Output the (X, Y) coordinate of the center of the cell containing the given text.  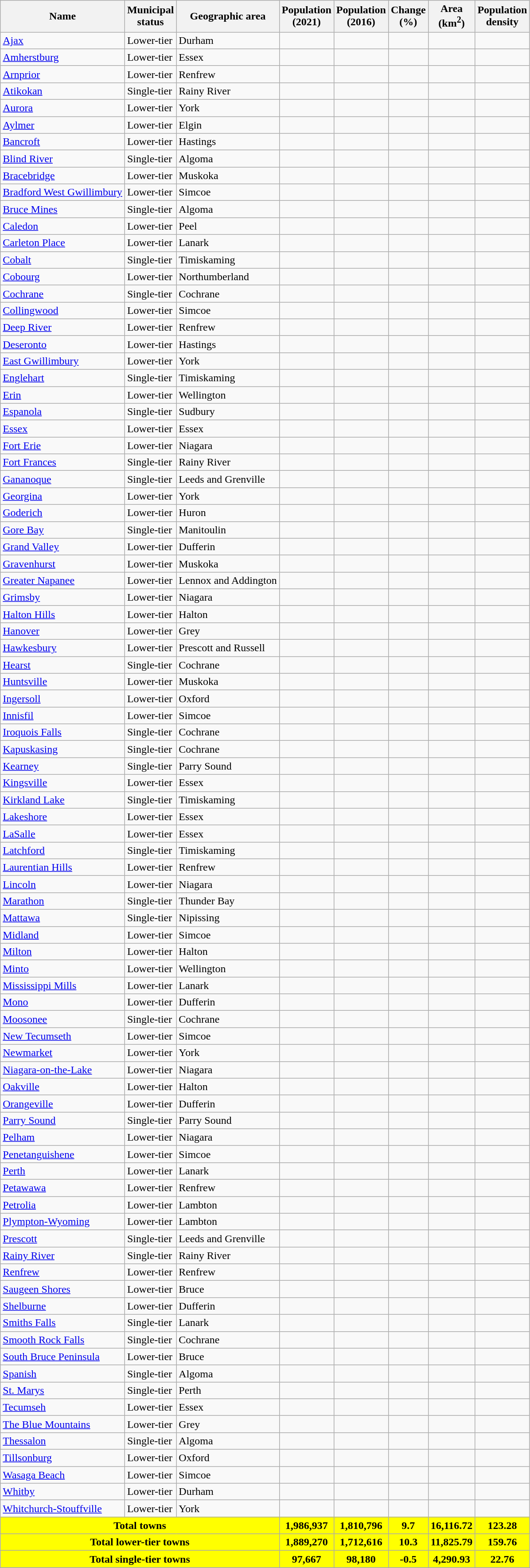
Elgin (228, 125)
Milton (63, 952)
Thunder Bay (228, 901)
Pelham (63, 1137)
1,810,796 (361, 1525)
Municipalstatus (150, 16)
Latchford (63, 850)
Shelburne (63, 1306)
Cobalt (63, 260)
159.76 (503, 1542)
Prescott (63, 1239)
Erin (63, 395)
LaSalle (63, 833)
Manitoulin (228, 530)
Penetanguishene (63, 1154)
Bruce Mines (63, 209)
Midland (63, 935)
Marathon (63, 901)
Change(%) (408, 16)
Smooth Rock Falls (63, 1340)
Innisfil (63, 716)
Peel (228, 226)
Ingersoll (63, 699)
Gananoque (63, 479)
9.7 (408, 1525)
1,889,270 (307, 1542)
Petawawa (63, 1188)
Name (63, 16)
Espanola (63, 412)
Northumberland (228, 277)
Orangeville (63, 1103)
Nipissing (228, 918)
Newmarket (63, 1053)
Wasaga Beach (63, 1475)
South Bruce Peninsula (63, 1357)
Kirkland Lake (63, 800)
Blind River (63, 159)
Smiths Falls (63, 1323)
Iroquois Falls (63, 732)
Bancroft (63, 142)
Hawkesbury (63, 648)
Total single-tier towns (140, 1559)
Amherstburg (63, 57)
Halton Hills (63, 614)
Population(2021) (307, 16)
123.28 (503, 1525)
Tecumseh (63, 1407)
Area(km2) (452, 16)
Deep River (63, 327)
Prescott and Russell (228, 648)
1,712,616 (361, 1542)
Englehart (63, 378)
Whitby (63, 1492)
22.76 (503, 1559)
Kapuskasing (63, 749)
16,116.72 (452, 1525)
Mattawa (63, 918)
Tillsonburg (63, 1458)
10.3 (408, 1542)
Laurentian Hills (63, 867)
Huntsville (63, 682)
Mono (63, 1002)
Total towns (140, 1525)
Collingwood (63, 310)
97,667 (307, 1559)
Lennox and Addington (228, 580)
Lakeshore (63, 817)
Fort Erie (63, 446)
Mississippi Mills (63, 985)
Gore Bay (63, 530)
Plympton-Wyoming (63, 1222)
Ajax (63, 40)
St. Marys (63, 1390)
Cobourg (63, 277)
Greater Napanee (63, 580)
Kearney (63, 766)
Carleton Place (63, 243)
Gravenhurst (63, 563)
Aurora (63, 108)
11,825.79 (452, 1542)
Grimsby (63, 597)
The Blue Mountains (63, 1424)
Aylmer (63, 125)
Thessalon (63, 1441)
Moosonee (63, 1019)
New Tecumseth (63, 1036)
4,290.93 (452, 1559)
Hanover (63, 631)
Total lower-tier towns (140, 1542)
Saugeen Shores (63, 1289)
Petrolia (63, 1205)
Populationdensity (503, 16)
Grand Valley (63, 547)
Geographic area (228, 16)
Lincoln (63, 884)
Georgina (63, 496)
Atikokan (63, 91)
Caledon (63, 226)
1,986,937 (307, 1525)
Hearst (63, 665)
Arnprior (63, 74)
Minto (63, 969)
Niagara-on-the-Lake (63, 1070)
East Gwillimbury (63, 361)
Bracebridge (63, 176)
Deseronto (63, 344)
-0.5 (408, 1559)
Spanish (63, 1373)
Population(2016) (361, 16)
98,180 (361, 1559)
Sudbury (228, 412)
Whitchurch-Stouffville (63, 1509)
Fort Frances (63, 462)
Kingsville (63, 783)
Goderich (63, 513)
Huron (228, 513)
Bradford West Gwillimbury (63, 192)
Oakville (63, 1087)
